Extract the [x, y] coordinate from the center of the cell holding the provided text.  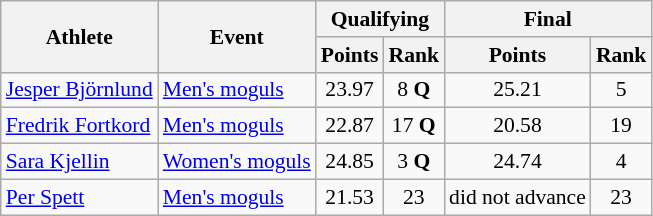
4 [622, 162]
24.74 [518, 162]
5 [622, 90]
Event [237, 36]
Qualifying [380, 19]
22.87 [350, 126]
24.85 [350, 162]
Athlete [80, 36]
Per Spett [80, 197]
Sara Kjellin [80, 162]
17 Q [414, 126]
Jesper Björnlund [80, 90]
20.58 [518, 126]
3 Q [414, 162]
Final [548, 19]
21.53 [350, 197]
did not advance [518, 197]
Fredrik Fortkord [80, 126]
8 Q [414, 90]
Women's moguls [237, 162]
23.97 [350, 90]
19 [622, 126]
25.21 [518, 90]
